Determine the (X, Y) coordinate at the center of the cell enclosing the given text.  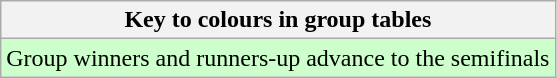
Group winners and runners-up advance to the semifinals (278, 58)
Key to colours in group tables (278, 20)
